Find where the given text appears and provide that cell's center as (x, y) coordinate. 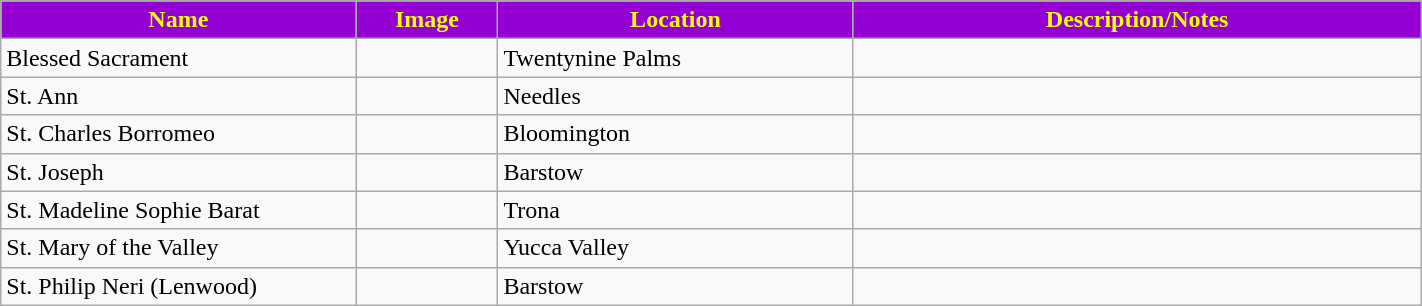
Twentynine Palms (676, 58)
Description/Notes (1137, 20)
Trona (676, 210)
St. Madeline Sophie Barat (178, 210)
St. Philip Neri (Lenwood) (178, 286)
Name (178, 20)
Yucca Valley (676, 248)
Location (676, 20)
St. Ann (178, 96)
St. Joseph (178, 172)
St. Charles Borromeo (178, 134)
Blessed Sacrament (178, 58)
St. Mary of the Valley (178, 248)
Image (427, 20)
Bloomington (676, 134)
Needles (676, 96)
